Search for the cell housing the specified text and yield its (x, y) center coordinate. 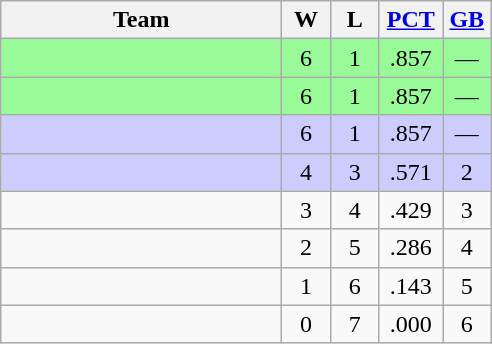
GB (466, 20)
PCT (411, 20)
.571 (411, 172)
7 (354, 324)
Team (142, 20)
L (354, 20)
.286 (411, 248)
.000 (411, 324)
.143 (411, 286)
.429 (411, 210)
0 (306, 324)
W (306, 20)
